Search for the cell housing the specified text and yield its [X, Y] center coordinate. 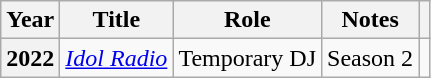
Season 2 [370, 58]
Title [116, 20]
Idol Radio [116, 58]
Notes [370, 20]
Role [248, 20]
Temporary DJ [248, 58]
Year [30, 20]
2022 [30, 58]
